Pinpoint the cell where the given text exists, returning its (x, y) midpoint coordinate. 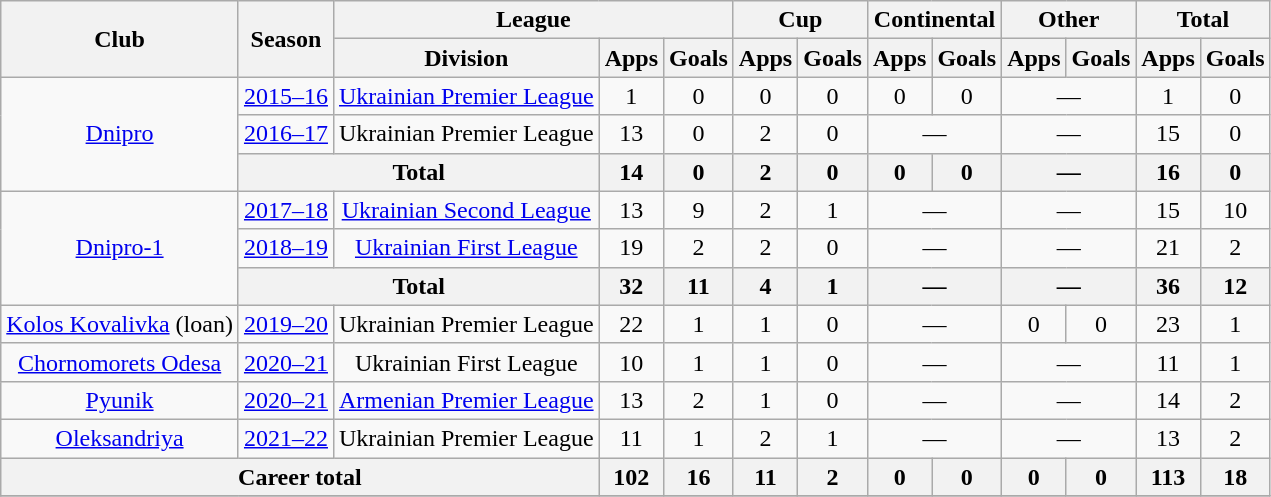
21 (1168, 248)
9 (699, 210)
36 (1168, 286)
19 (631, 248)
2018–19 (286, 248)
Armenian Premier League (466, 400)
Dnipro-1 (120, 248)
Oleksandriya (120, 438)
League (533, 20)
Other (1069, 20)
Kolos Kovalivka (loan) (120, 324)
2017–18 (286, 210)
Division (466, 58)
Career total (300, 477)
22 (631, 324)
2016–17 (286, 134)
2021–22 (286, 438)
102 (631, 477)
12 (1235, 286)
Continental (934, 20)
113 (1168, 477)
18 (1235, 477)
23 (1168, 324)
4 (765, 286)
Chornomorets Odesa (120, 362)
Club (120, 39)
Cup (800, 20)
Season (286, 39)
Pyunik (120, 400)
32 (631, 286)
Dnipro (120, 134)
Ukrainian Second League (466, 210)
2019–20 (286, 324)
2015–16 (286, 96)
